Scan for the cell matching the given text and deliver its (x, y) coordinate at center. 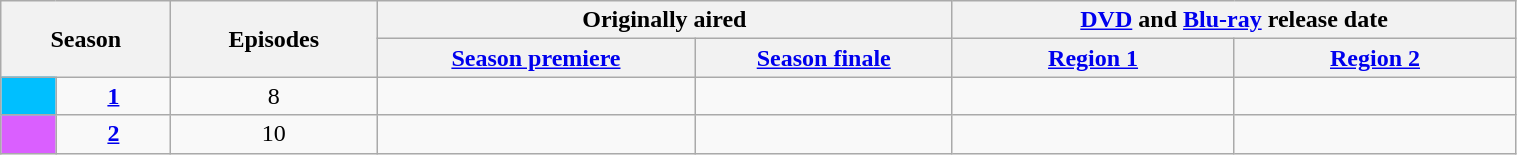
10 (274, 134)
Episodes (274, 39)
2 (114, 134)
Season finale (824, 58)
Originally aired (665, 20)
Season (86, 39)
DVD and Blu-ray release date (1234, 20)
1 (114, 96)
Region 1 (1093, 58)
Region 2 (1375, 58)
Season premiere (536, 58)
8 (274, 96)
